Detect which cell encompasses the target text, then output its (x, y) center coordinate. 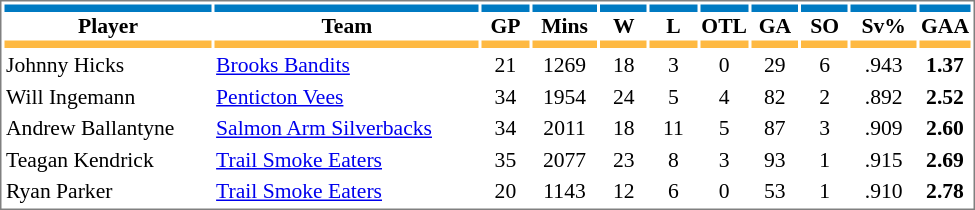
93 (774, 160)
Penticton Vees (347, 96)
SO (824, 26)
W (624, 26)
24 (624, 96)
GP (506, 26)
87 (774, 128)
4 (724, 96)
GAA (946, 26)
OTL (724, 26)
1143 (565, 191)
1269 (565, 65)
2077 (565, 160)
20 (506, 191)
23 (624, 160)
2.52 (946, 96)
Salmon Arm Silverbacks (347, 128)
Will Ingemann (108, 96)
GA (774, 26)
2.60 (946, 128)
Andrew Ballantyne (108, 128)
.892 (884, 96)
L (674, 26)
Ryan Parker (108, 191)
82 (774, 96)
8 (674, 160)
21 (506, 65)
2.69 (946, 160)
29 (774, 65)
.909 (884, 128)
Team (347, 26)
35 (506, 160)
.910 (884, 191)
12 (624, 191)
11 (674, 128)
Brooks Bandits (347, 65)
2011 (565, 128)
Mins (565, 26)
1954 (565, 96)
Sv% (884, 26)
1.37 (946, 65)
.943 (884, 65)
Teagan Kendrick (108, 160)
Player (108, 26)
53 (774, 191)
.915 (884, 160)
2.78 (946, 191)
Johnny Hicks (108, 65)
2 (824, 96)
